Output the (x, y) coordinate of the center of the cell containing the given text.  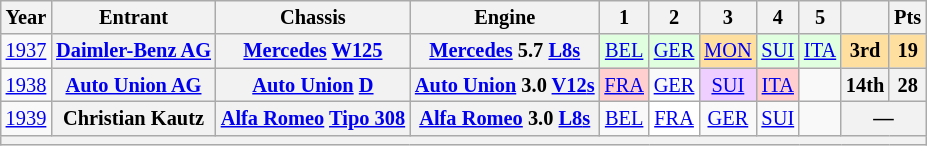
Auto Union AG (134, 85)
1938 (26, 85)
Entrant (134, 17)
5 (820, 17)
Alfa Romeo Tipo 308 (313, 118)
1 (624, 17)
3 (728, 17)
Daimler-Benz AG (134, 51)
1937 (26, 51)
1939 (26, 118)
19 (908, 51)
MON (728, 51)
Engine (504, 17)
Year (26, 17)
Christian Kautz (134, 118)
Chassis (313, 17)
3rd (865, 51)
— (884, 118)
Pts (908, 17)
Auto Union 3.0 V12s (504, 85)
Mercedes 5.7 L8s (504, 51)
28 (908, 85)
Mercedes W125 (313, 51)
4 (778, 17)
14th (865, 85)
Alfa Romeo 3.0 L8s (504, 118)
Auto Union D (313, 85)
2 (674, 17)
